From the cell containing the given text, extract its center point as (X, Y) coordinate. 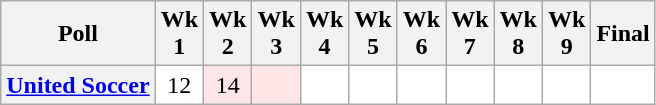
Wk4 (324, 34)
Wk2 (228, 34)
14 (228, 85)
Final (623, 34)
Wk7 (470, 34)
United Soccer (78, 85)
Wk3 (276, 34)
12 (179, 85)
Wk5 (373, 34)
Wk6 (421, 34)
Wk1 (179, 34)
Wk9 (566, 34)
Wk8 (518, 34)
Poll (78, 34)
